Return the [x, y] coordinate for the center point of the cell that contains the specified text.  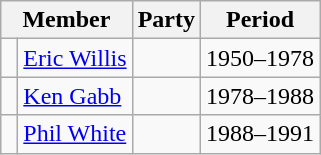
1988–1991 [260, 134]
Member [66, 20]
1978–1988 [260, 96]
Period [260, 20]
Phil White [75, 134]
Party [166, 20]
Ken Gabb [75, 96]
1950–1978 [260, 58]
Eric Willis [75, 58]
